Identify which cell holds the provided text, then report its [x, y] central coordinate. 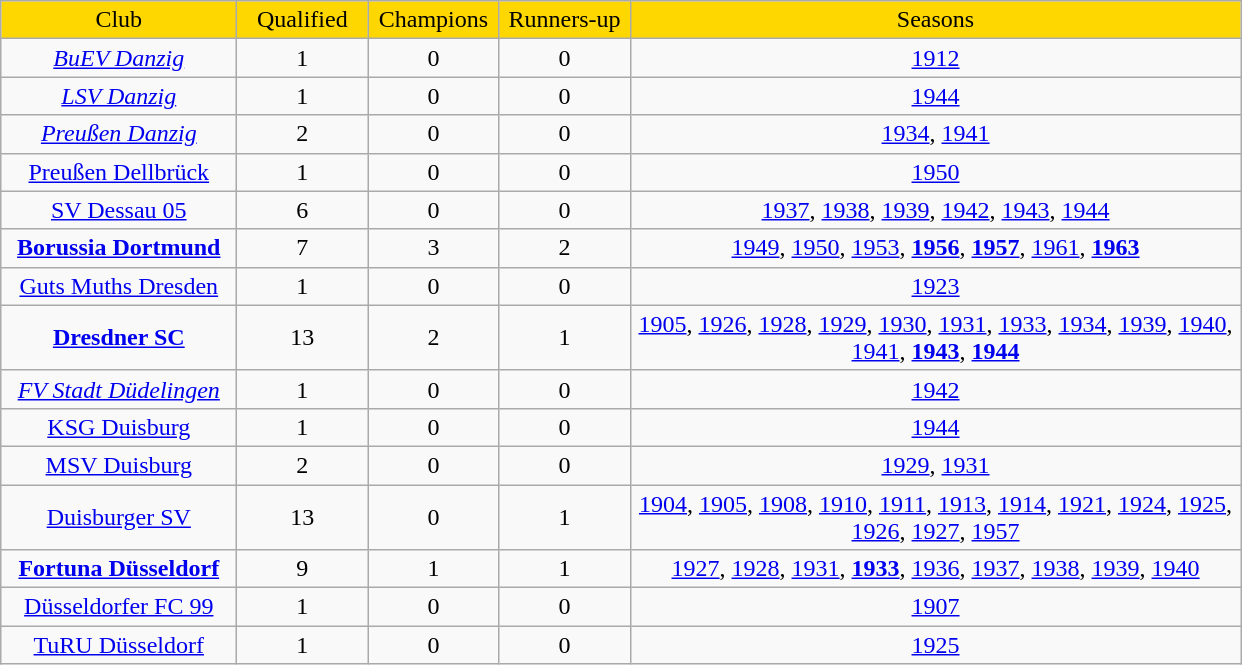
BuEV Danzig [119, 58]
1929, 1931 [936, 465]
1912 [936, 58]
1950 [936, 172]
1937, 1938, 1939, 1942, 1943, 1944 [936, 210]
1905, 1926, 1928, 1929, 1930, 1931, 1933, 1934, 1939, 1940, 1941, 1943, 1944 [936, 338]
Preußen Danzig [119, 134]
Seasons [936, 20]
1904, 1905, 1908, 1910, 1911, 1913, 1914, 1921, 1924, 1925, 1926, 1927, 1957 [936, 516]
Runners-up [564, 20]
1925 [936, 645]
Champions [434, 20]
6 [302, 210]
3 [434, 248]
SV Dessau 05 [119, 210]
1934, 1941 [936, 134]
Preußen Dellbrück [119, 172]
KSG Duisburg [119, 427]
Düsseldorfer FC 99 [119, 607]
9 [302, 569]
Guts Muths Dresden [119, 286]
TuRU Düsseldorf [119, 645]
Fortuna Düsseldorf [119, 569]
FV Stadt Düdelingen [119, 389]
Borussia Dortmund [119, 248]
1927, 1928, 1931, 1933, 1936, 1937, 1938, 1939, 1940 [936, 569]
Duisburger SV [119, 516]
Dresdner SC [119, 338]
1907 [936, 607]
Qualified [302, 20]
MSV Duisburg [119, 465]
1923 [936, 286]
7 [302, 248]
Club [119, 20]
LSV Danzig [119, 96]
1949, 1950, 1953, 1956, 1957, 1961, 1963 [936, 248]
1942 [936, 389]
